Pinpoint the cell where the given text exists, returning its [X, Y] midpoint coordinate. 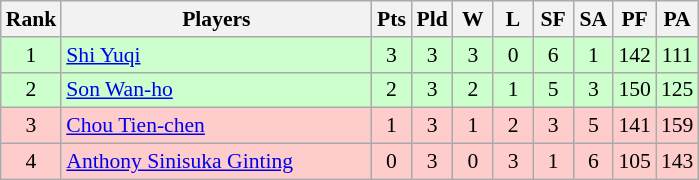
141 [634, 126]
111 [678, 55]
142 [634, 55]
Rank [32, 19]
Pld [432, 19]
105 [634, 162]
W [473, 19]
PF [634, 19]
L [513, 19]
SF [553, 19]
Son Wan-ho [216, 90]
PA [678, 19]
Anthony Sinisuka Ginting [216, 162]
4 [32, 162]
Chou Tien-chen [216, 126]
SA [593, 19]
Pts [391, 19]
143 [678, 162]
150 [634, 90]
Shi Yuqi [216, 55]
159 [678, 126]
125 [678, 90]
Players [216, 19]
